Identify which cell holds the provided text, then report its [x, y] central coordinate. 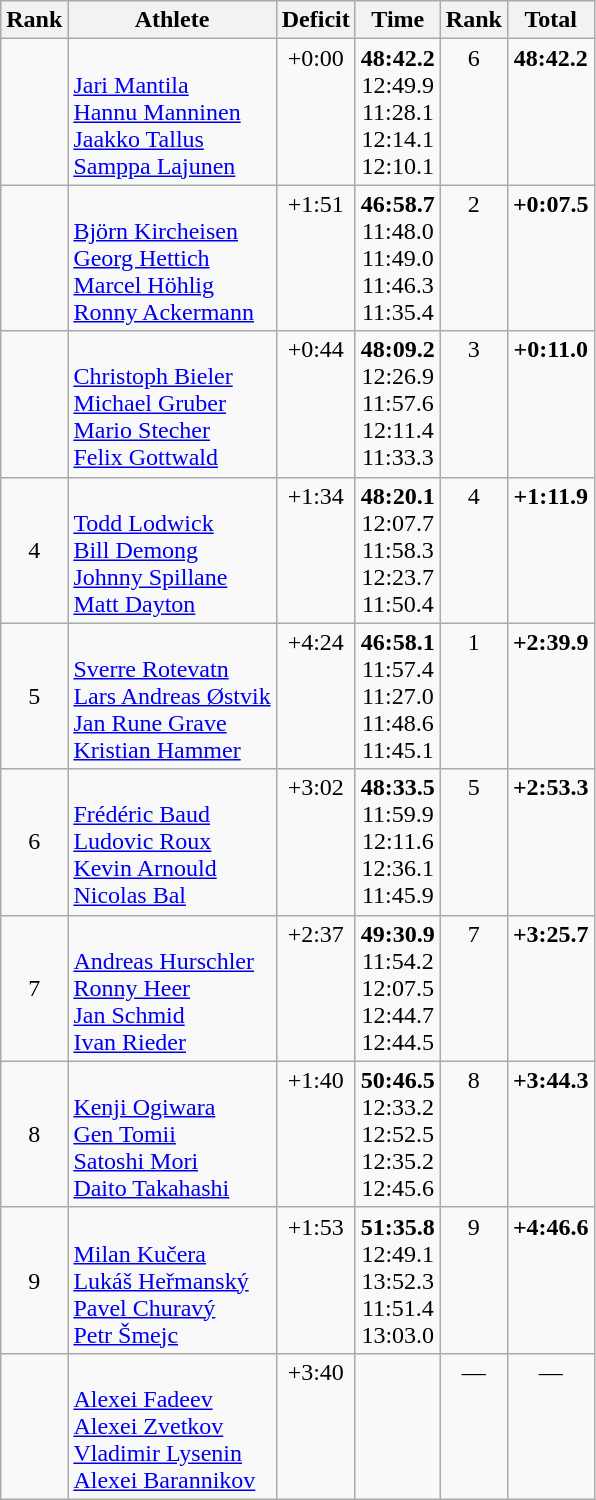
+3:40 [316, 1426]
2 [474, 258]
48:42.2 [550, 112]
Athlete [172, 20]
Total [550, 20]
+3:02 [316, 842]
48:42.212:49.911:28.112:14.112:10.1 [398, 112]
48:20.112:07.711:58.312:23.711:50.4 [398, 550]
46:58.111:57.411:27.011:48.611:45.1 [398, 696]
+0:11.0 [550, 404]
+4:24 [316, 696]
+1:51 [316, 258]
+2:53.3 [550, 842]
+0:00 [316, 112]
50:46.512:33.212:52.512:35.212:45.6 [398, 1134]
Time [398, 20]
Todd LodwickBill DemongJohnny SpillaneMatt Dayton [172, 550]
48:33.511:59.912:11.612:36.111:45.9 [398, 842]
+2:39.9 [550, 696]
Andreas HurschlerRonny HeerJan SchmidIvan Rieder [172, 988]
3 [474, 404]
Sverre RotevatnLars Andreas ØstvikJan Rune GraveKristian Hammer [172, 696]
Kenji OgiwaraGen TomiiSatoshi MoriDaito Takahashi [172, 1134]
Milan KučeraLukáš HeřmanskýPavel ChuravýPetr Šmejc [172, 1280]
46:58.711:48.011:49.011:46.311:35.4 [398, 258]
1 [474, 696]
Alexei FadeevAlexei ZvetkovVladimir LyseninAlexei Barannikov [172, 1426]
Christoph BielerMichael GruberMario StecherFelix Gottwald [172, 404]
48:09.212:26.911:57.612:11.411:33.3 [398, 404]
Deficit [316, 20]
+1:40 [316, 1134]
51:35.812:49.113:52.311:51.413:03.0 [398, 1280]
Frédéric BaudLudovic RouxKevin ArnouldNicolas Bal [172, 842]
+0:07.5 [550, 258]
Jari MantilaHannu ManninenJaakko TallusSamppa Lajunen [172, 112]
+3:44.3 [550, 1134]
Björn KircheisenGeorg HettichMarcel HöhligRonny Ackermann [172, 258]
+3:25.7 [550, 988]
49:30.911:54.212:07.512:44.712:44.5 [398, 988]
+1:11.9 [550, 550]
+1:34 [316, 550]
+1:53 [316, 1280]
+2:37 [316, 988]
+4:46.6 [550, 1280]
+0:44 [316, 404]
